Search for the cell housing the specified text and yield its [x, y] center coordinate. 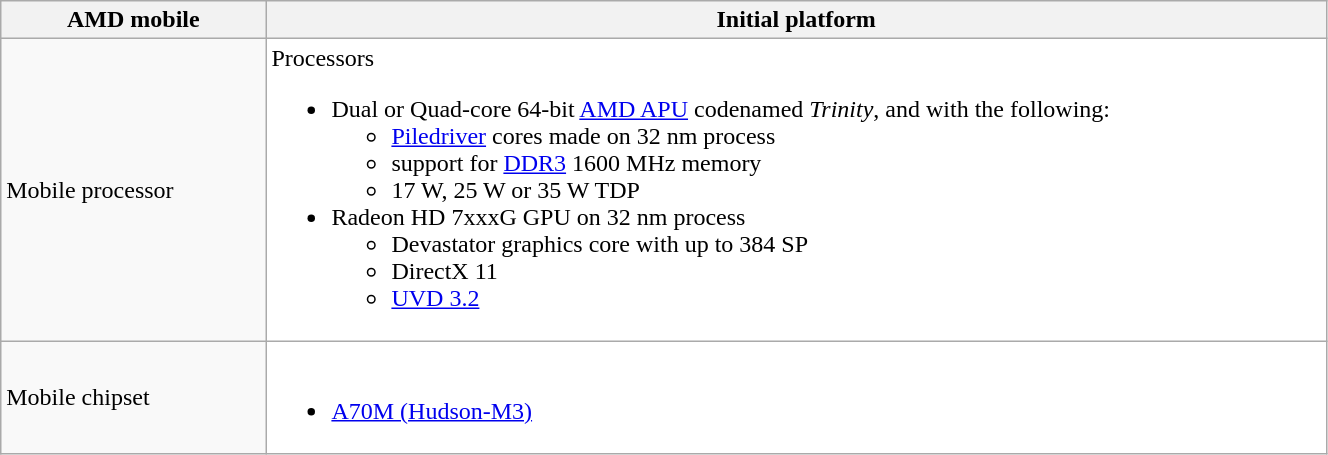
Initial platform [796, 20]
AMD mobile [134, 20]
Mobile chipset [134, 398]
Mobile processor [134, 190]
A70M (Hudson-M3) [796, 398]
